Detect which cell encompasses the target text, then output its [X, Y] center coordinate. 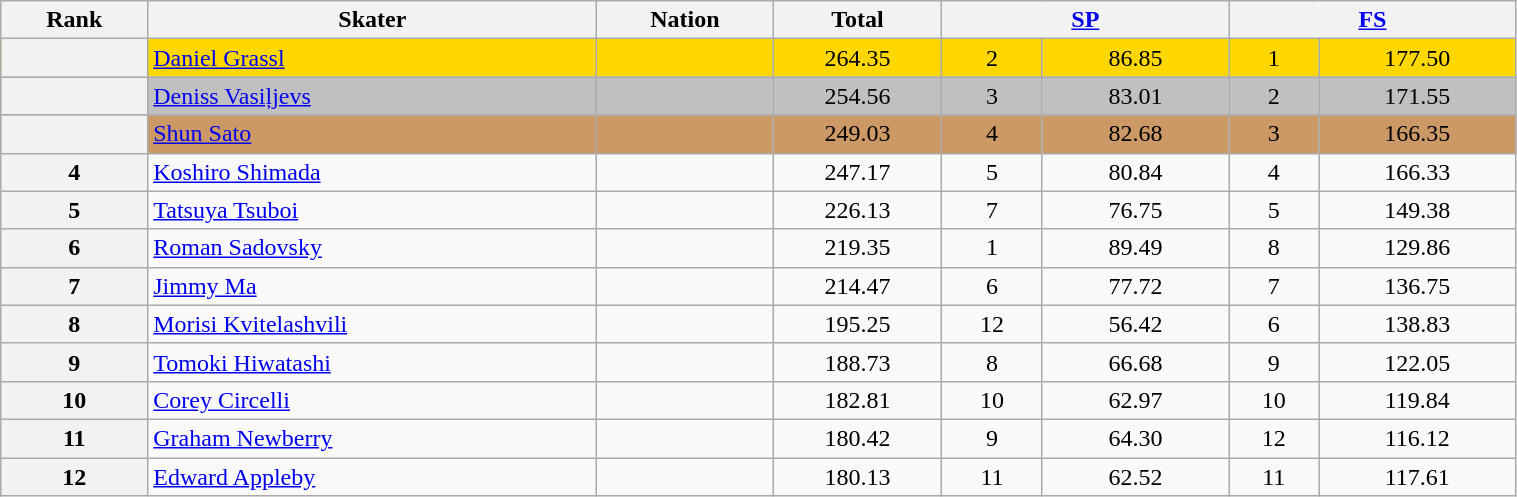
Tatsuya Tsuboi [372, 210]
Morisi Kvitelashvili [372, 324]
86.85 [1136, 58]
SP [1086, 20]
249.03 [858, 134]
77.72 [1136, 286]
254.56 [858, 96]
Jimmy Ma [372, 286]
Total [858, 20]
Nation [685, 20]
166.33 [1418, 172]
89.49 [1136, 248]
226.13 [858, 210]
219.35 [858, 248]
180.13 [858, 477]
Skater [372, 20]
Edward Appleby [372, 477]
56.42 [1136, 324]
Deniss Vasiļjevs [372, 96]
Corey Circelli [372, 400]
62.97 [1136, 400]
64.30 [1136, 438]
Daniel Grassl [372, 58]
Shun Sato [372, 134]
264.35 [858, 58]
117.61 [1418, 477]
214.47 [858, 286]
182.81 [858, 400]
Koshiro Shimada [372, 172]
FS [1372, 20]
171.55 [1418, 96]
Rank [74, 20]
188.73 [858, 362]
138.83 [1418, 324]
119.84 [1418, 400]
Roman Sadovsky [372, 248]
62.52 [1136, 477]
76.75 [1136, 210]
80.84 [1136, 172]
116.12 [1418, 438]
Graham Newberry [372, 438]
Tomoki Hiwatashi [372, 362]
129.86 [1418, 248]
247.17 [858, 172]
180.42 [858, 438]
195.25 [858, 324]
149.38 [1418, 210]
83.01 [1136, 96]
177.50 [1418, 58]
122.05 [1418, 362]
66.68 [1136, 362]
136.75 [1418, 286]
82.68 [1136, 134]
166.35 [1418, 134]
